Scan for the cell matching the given text and deliver its [x, y] coordinate at center. 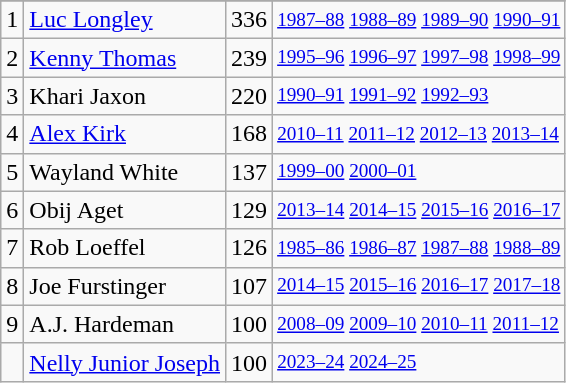
Wayland White [125, 172]
336 [250, 20]
6 [12, 210]
Khari Jaxon [125, 96]
2 [12, 58]
Obij Aget [125, 210]
Rob Loeffel [125, 248]
2023–24 2024–25 [419, 362]
220 [250, 96]
1999–00 2000–01 [419, 172]
9 [12, 324]
Luc Longley [125, 20]
Joe Furstinger [125, 286]
168 [250, 134]
137 [250, 172]
7 [12, 248]
8 [12, 286]
126 [250, 248]
2013–14 2014–15 2015–16 2016–17 [419, 210]
1 [12, 20]
1995–96 1996–97 1997–98 1998–99 [419, 58]
107 [250, 286]
1985–86 1986–87 1987–88 1988–89 [419, 248]
3 [12, 96]
129 [250, 210]
A.J. Hardeman [125, 324]
2010–11 2011–12 2012–13 2013–14 [419, 134]
4 [12, 134]
1987–88 1988–89 1989–90 1990–91 [419, 20]
2008–09 2009–10 2010–11 2011–12 [419, 324]
2014–15 2015–16 2016–17 2017–18 [419, 286]
Alex Kirk [125, 134]
5 [12, 172]
Kenny Thomas [125, 58]
239 [250, 58]
Nelly Junior Joseph [125, 362]
1990–91 1991–92 1992–93 [419, 96]
